Find where the given text appears and provide that cell's center as [x, y] coordinate. 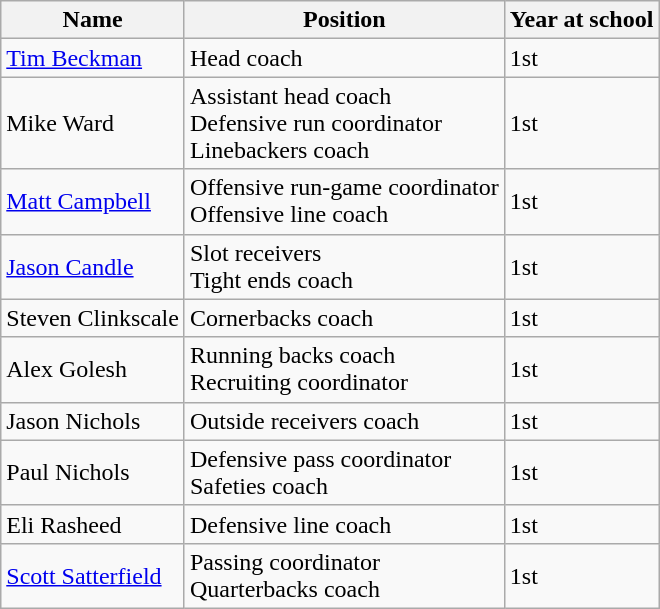
Eli Rasheed [93, 524]
Defensive pass coordinatorSafeties coach [344, 472]
Slot receiversTight ends coach [344, 266]
Tim Beckman [93, 58]
Alex Golesh [93, 370]
Scott Satterfield [93, 576]
Cornerbacks coach [344, 318]
Steven Clinkscale [93, 318]
Paul Nichols [93, 472]
Defensive line coach [344, 524]
Passing coordinatorQuarterbacks coach [344, 576]
Mike Ward [93, 123]
Name [93, 20]
Year at school [582, 20]
Jason Candle [93, 266]
Assistant head coachDefensive run coordinatorLinebackers coach [344, 123]
Offensive run-game coordinatorOffensive line coach [344, 202]
Matt Campbell [93, 202]
Head coach [344, 58]
Jason Nichols [93, 421]
Running backs coachRecruiting coordinator [344, 370]
Position [344, 20]
Outside receivers coach [344, 421]
